Detect which cell encompasses the target text, then output its (x, y) center coordinate. 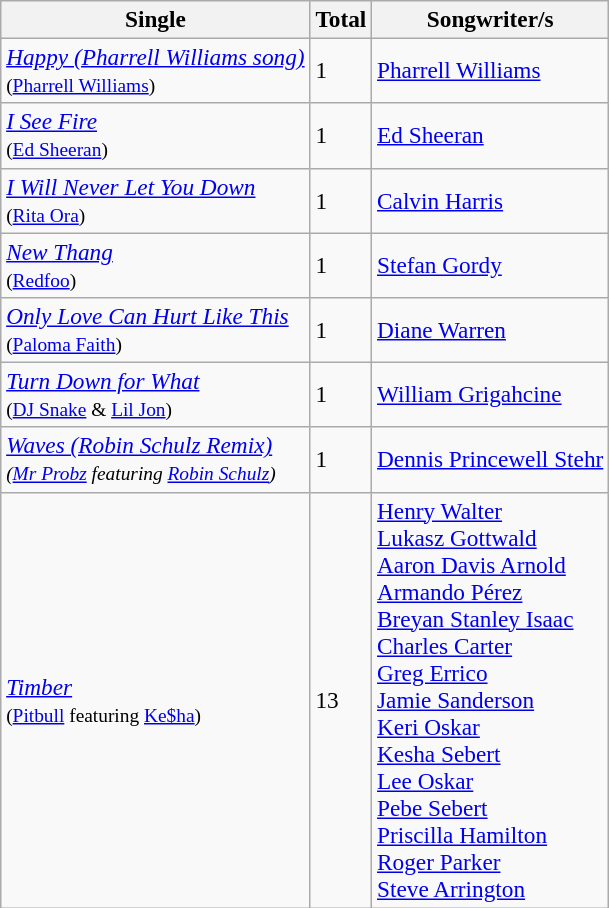
Single (156, 19)
Diane Warren (490, 330)
Timber(Pitbull featuring Ke$ha) (156, 700)
I Will Never Let You Down(Rita Ora) (156, 200)
I See Fire(Ed Sheeran) (156, 136)
Stefan Gordy (490, 264)
Waves (Robin Schulz Remix)(Mr Probz featuring Robin Schulz) (156, 460)
Only Love Can Hurt Like This(Paloma Faith) (156, 330)
Happy (Pharrell Williams song)(Pharrell Williams) (156, 70)
William Grigahcine (490, 394)
Turn Down for What(DJ Snake & Lil Jon) (156, 394)
Songwriter/s (490, 19)
New Thang(Redfoo) (156, 264)
Ed Sheeran (490, 136)
Calvin Harris (490, 200)
Total (341, 19)
Pharrell Williams (490, 70)
13 (341, 700)
Dennis Princewell Stehr (490, 460)
